For the text-containing cell, return its midpoint in (X, Y) coordinate format. 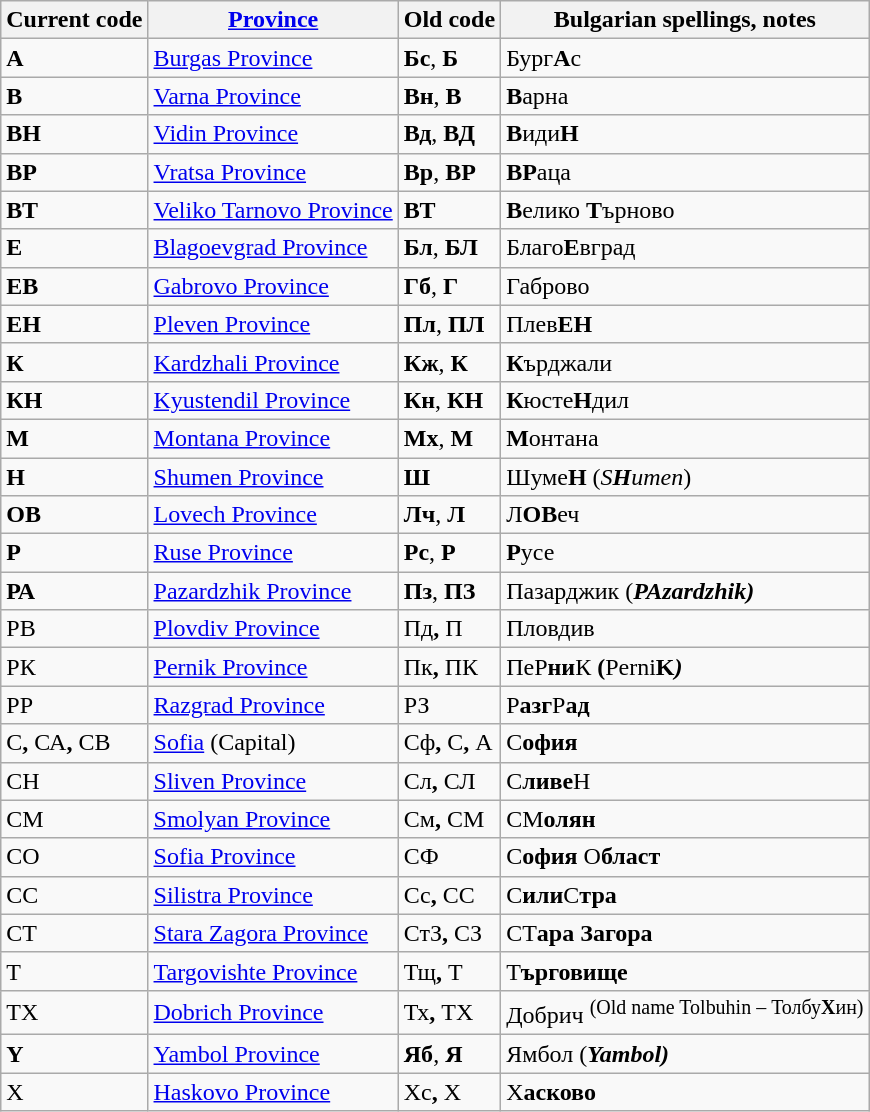
Razgrad Province (273, 705)
Sofia (Capital) (273, 743)
Vidin Province (273, 134)
Габрово (685, 286)
Тщ, Т (449, 971)
С, СА, СB (74, 743)
Gabrovo Province (273, 286)
София Област (685, 857)
Сс, СС (449, 895)
Blagoevgrad Province (273, 248)
Бл, БЛ (449, 248)
Sofia Province (273, 857)
Ruse Province (273, 553)
Хасково (685, 1092)
Бс, Б (449, 58)
Burgas Province (273, 58)
Кн, КН (449, 400)
София (685, 743)
СН (74, 781)
РР (74, 705)
Мх, М (449, 438)
Пз, ПЗ (449, 591)
Велико Търново (685, 210)
ВН (74, 134)
СТара Загора (685, 933)
СФ (449, 857)
Province (273, 20)
Current code (74, 20)
Kardzhali Province (273, 362)
Вр, ВР (449, 172)
РВ (74, 629)
ВидиН (685, 134)
Yambol Province (273, 1054)
Вн, В (449, 96)
Пд, П (449, 629)
Рс, Р (449, 553)
Vratsa Province (273, 172)
РА (74, 591)
Търговище (685, 971)
ШумеН (SHumen) (685, 477)
К (74, 362)
СМолян (685, 819)
Silistra Province (273, 895)
СМ (74, 819)
РазгРад (685, 705)
Пк, ПК (449, 667)
Dobrich Province (273, 1012)
Pleven Province (273, 324)
Kyustendil Province (273, 400)
Добрич (Old name Tolbuhin – ТолбуХин) (685, 1012)
ТХ (74, 1012)
ПлевЕН (685, 324)
Pazardzhik Province (273, 591)
Гб, Г (449, 286)
Яб, Я (449, 1054)
Русе (685, 553)
Y (74, 1054)
СтЗ, СЗ (449, 933)
Smolyan Province (273, 819)
Кърджали (685, 362)
Т (74, 971)
Кж, К (449, 362)
Targovishte Province (273, 971)
Ямбол (Yambol) (685, 1054)
Сф, С, А (449, 743)
ЕН (74, 324)
Сл, СЛ (449, 781)
ВР (74, 172)
Bulgarian spellings, notes (685, 20)
БлагоЕвград (685, 248)
Р (74, 553)
РЗ (449, 705)
ЕВ (74, 286)
СТ (74, 933)
БургАс (685, 58)
Тх, ТХ (449, 1012)
СС (74, 895)
М (74, 438)
Варна (685, 96)
Veliko Tarnovo Province (273, 210)
См, СМ (449, 819)
Varna Province (273, 96)
ОВ (74, 515)
Ш (449, 477)
Хс, Х (449, 1092)
Old code (449, 20)
ЛОВеч (685, 515)
СливеН (685, 781)
ПеРниК (PerniK) (685, 667)
ВРаца (685, 172)
Пазарджик (PAzardzhik) (685, 591)
Montana Province (273, 438)
В (74, 96)
Монтана (685, 438)
Stara Zagora Province (273, 933)
КюстеНдил (685, 400)
РК (74, 667)
СО (74, 857)
Н (74, 477)
Lovech Province (273, 515)
Пловдив (685, 629)
Е (74, 248)
А (74, 58)
Вд, ВД (449, 134)
Лч, Л (449, 515)
Х (74, 1092)
Shumen Province (273, 477)
Пл, ПЛ (449, 324)
СилиСтра (685, 895)
Plovdiv Province (273, 629)
Pernik Province (273, 667)
КН (74, 400)
Sliven Province (273, 781)
Haskovo Province (273, 1092)
